For the text-containing cell, return its midpoint in (X, Y) coordinate format. 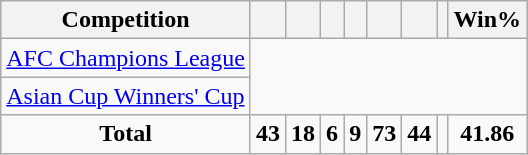
44 (420, 134)
73 (384, 134)
18 (304, 134)
Competition (126, 20)
41.86 (488, 134)
Total (126, 134)
Asian Cup Winners' Cup (126, 96)
Win% (488, 20)
AFC Champions League (126, 58)
9 (356, 134)
6 (332, 134)
43 (268, 134)
